Output the (x, y) coordinate of the center of the cell containing the given text.  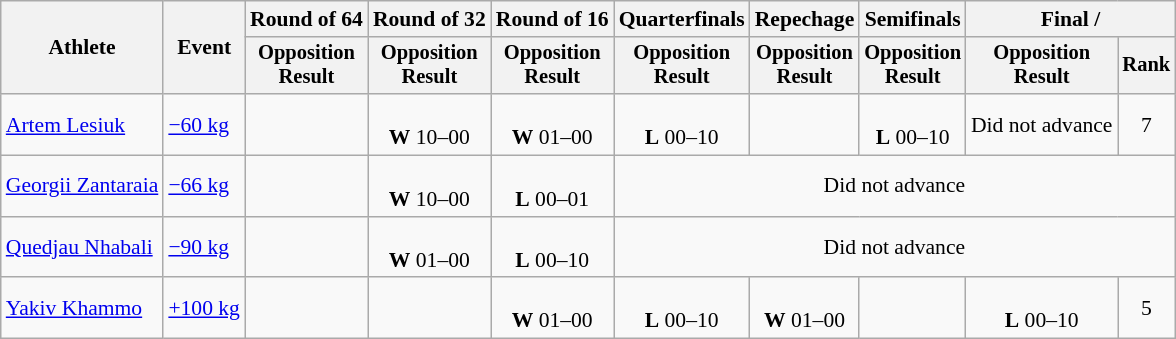
−66 kg (204, 186)
Semifinals (912, 19)
Round of 16 (552, 19)
Quarterfinals (682, 19)
Quedjau Nhabali (82, 248)
5 (1147, 308)
7 (1147, 124)
Yakiv Khammo (82, 308)
Georgii Zantaraia (82, 186)
Round of 64 (306, 19)
L 00–01 (552, 186)
Event (204, 48)
Round of 32 (430, 19)
Athlete (82, 48)
Artem Lesiuk (82, 124)
+100 kg (204, 308)
Rank (1147, 66)
−60 kg (204, 124)
Repechage (805, 19)
Final / (1070, 19)
−90 kg (204, 248)
